Locate the cell with the specified text and output its [X, Y] center coordinate. 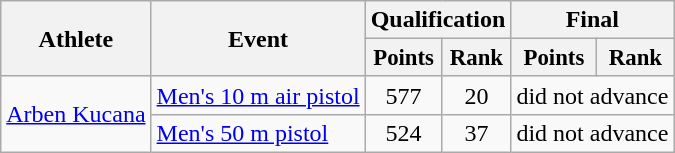
Athlete [76, 39]
Men's 10 m air pistol [258, 95]
Final [592, 20]
Men's 50 m pistol [258, 133]
Event [258, 39]
577 [404, 95]
37 [476, 133]
20 [476, 95]
Arben Kucana [76, 114]
524 [404, 133]
Qualification [438, 20]
